Provide the [x, y] coordinate of the cell's center where the given text is located.  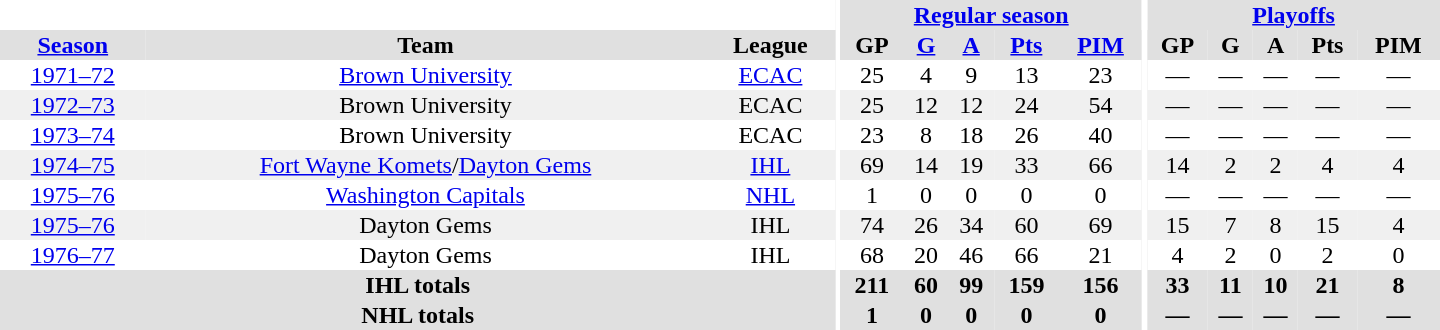
159 [1026, 285]
74 [872, 225]
9 [972, 75]
Playoffs [1294, 15]
10 [1276, 285]
1974–75 [73, 165]
NHL totals [418, 315]
46 [972, 255]
NHL [770, 195]
19 [972, 165]
18 [972, 135]
211 [872, 285]
Season [73, 45]
156 [1100, 285]
34 [972, 225]
1973–74 [73, 135]
13 [1026, 75]
1972–73 [73, 105]
54 [1100, 105]
Washington Capitals [426, 195]
1976–77 [73, 255]
League [770, 45]
99 [972, 285]
24 [1026, 105]
Team [426, 45]
IHL totals [418, 285]
Fort Wayne Komets/Dayton Gems [426, 165]
11 [1230, 285]
7 [1230, 225]
68 [872, 255]
Regular season [991, 15]
40 [1100, 135]
20 [926, 255]
1971–72 [73, 75]
